From the cell containing the given text, extract its center point as (X, Y) coordinate. 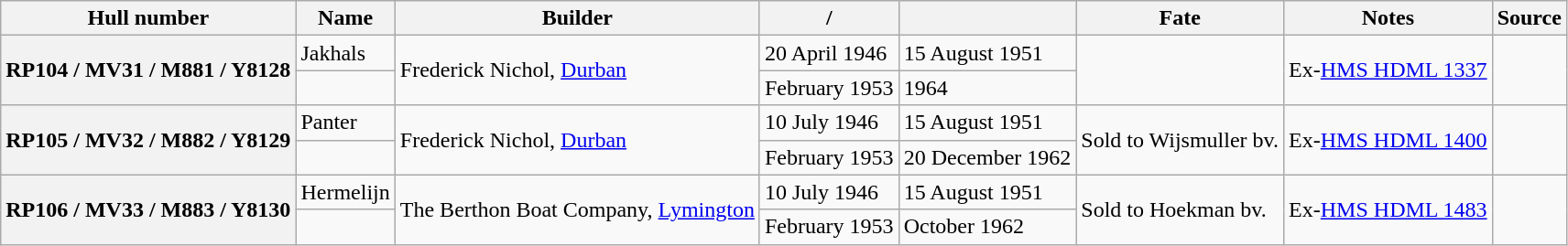
Ex-HMS HDML 1337 (1388, 70)
Name (345, 18)
October 1962 (987, 227)
/ (829, 18)
Panter (345, 123)
20 December 1962 (987, 157)
RP106 / MV33 / M883 / Y8130 (148, 209)
The Berthon Boat Company, Lymington (577, 209)
Hermelijn (345, 192)
Fate (1180, 18)
RP105 / MV32 / M882 / Y8129 (148, 140)
Sold to Wijsmuller bv. (1180, 140)
Jakhals (345, 53)
Builder (577, 18)
Notes (1388, 18)
Sold to Hoekman bv. (1180, 209)
1964 (987, 88)
RP104 / MV31 / M881 / Y8128 (148, 70)
20 April 1946 (829, 53)
Ex-HMS HDML 1400 (1388, 140)
Source (1530, 18)
Hull number (148, 18)
Ex-HMS HDML 1483 (1388, 209)
